Identify which cell holds the provided text, then report its (x, y) central coordinate. 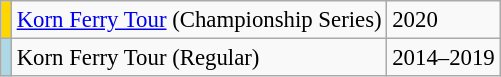
2020 (444, 20)
Korn Ferry Tour (Championship Series) (199, 20)
Korn Ferry Tour (Regular) (199, 58)
2014–2019 (444, 58)
